Pinpoint the cell where the given text exists, returning its [X, Y] midpoint coordinate. 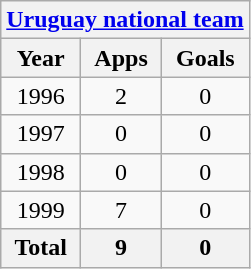
2 [122, 96]
Apps [122, 58]
Uruguay national team [125, 20]
1996 [41, 96]
Year [41, 58]
Total [41, 248]
1998 [41, 172]
1997 [41, 134]
9 [122, 248]
Goals [206, 58]
7 [122, 210]
1999 [41, 210]
